Output the (X, Y) coordinate of the center of the cell containing the given text.  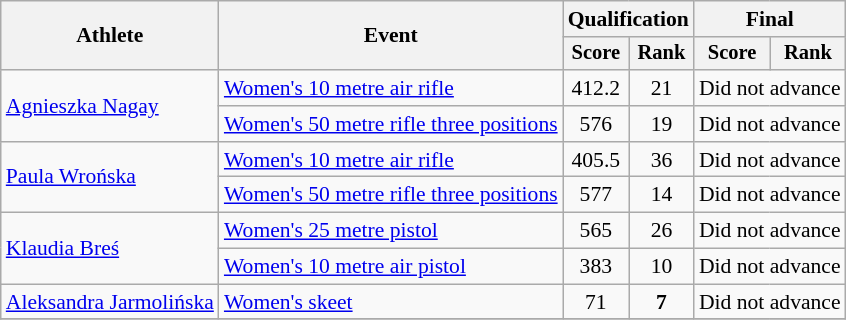
36 (662, 160)
576 (596, 124)
Qualification (628, 19)
Women's 25 metre pistol (391, 231)
19 (662, 124)
Final (770, 19)
Women's skeet (391, 302)
Women's 10 metre air pistol (391, 267)
Aleksandra Jarmolińska (110, 302)
577 (596, 195)
565 (596, 231)
Athlete (110, 36)
383 (596, 267)
Agnieszka Nagay (110, 106)
71 (596, 302)
26 (662, 231)
405.5 (596, 160)
Event (391, 36)
412.2 (596, 88)
Paula Wrońska (110, 178)
14 (662, 195)
10 (662, 267)
7 (662, 302)
Klaudia Breś (110, 248)
21 (662, 88)
